From the cell containing the given text, extract its center point as [X, Y] coordinate. 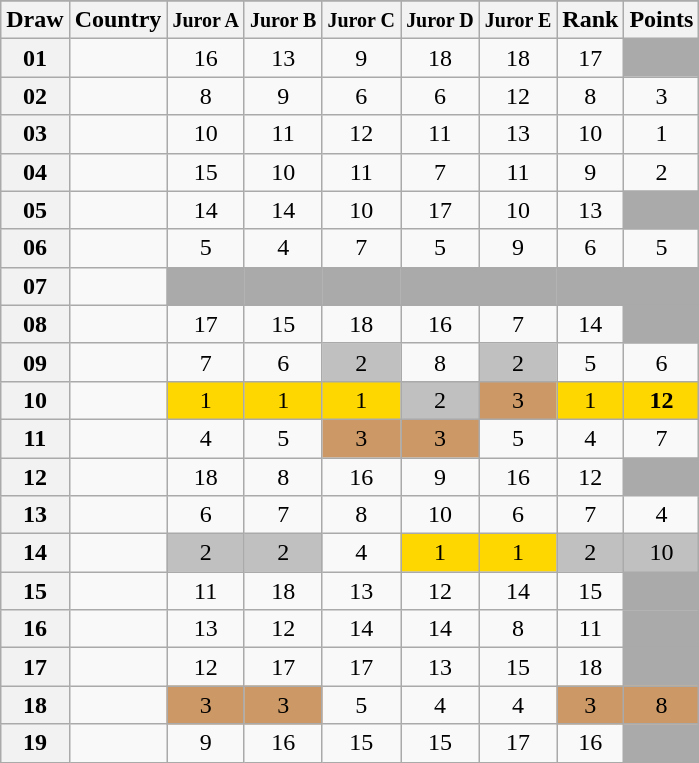
Juror A [206, 20]
Juror D [440, 20]
Country [118, 20]
02 [35, 96]
08 [35, 324]
03 [35, 134]
06 [35, 248]
09 [35, 362]
01 [35, 58]
Points [662, 20]
Juror B [283, 20]
Juror E [518, 20]
07 [35, 286]
19 [35, 743]
04 [35, 172]
Draw [35, 20]
Juror C [362, 20]
05 [35, 210]
Rank [590, 20]
